Provide the (X, Y) coordinate of the cell's center where the given text is located.  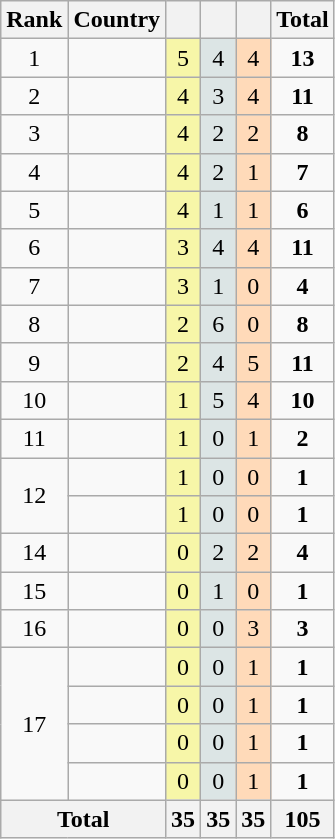
Country (117, 20)
17 (34, 724)
Rank (34, 20)
15 (34, 591)
14 (34, 553)
9 (34, 362)
12 (34, 496)
16 (34, 629)
105 (303, 819)
13 (303, 58)
